Detect which cell encompasses the target text, then output its [x, y] center coordinate. 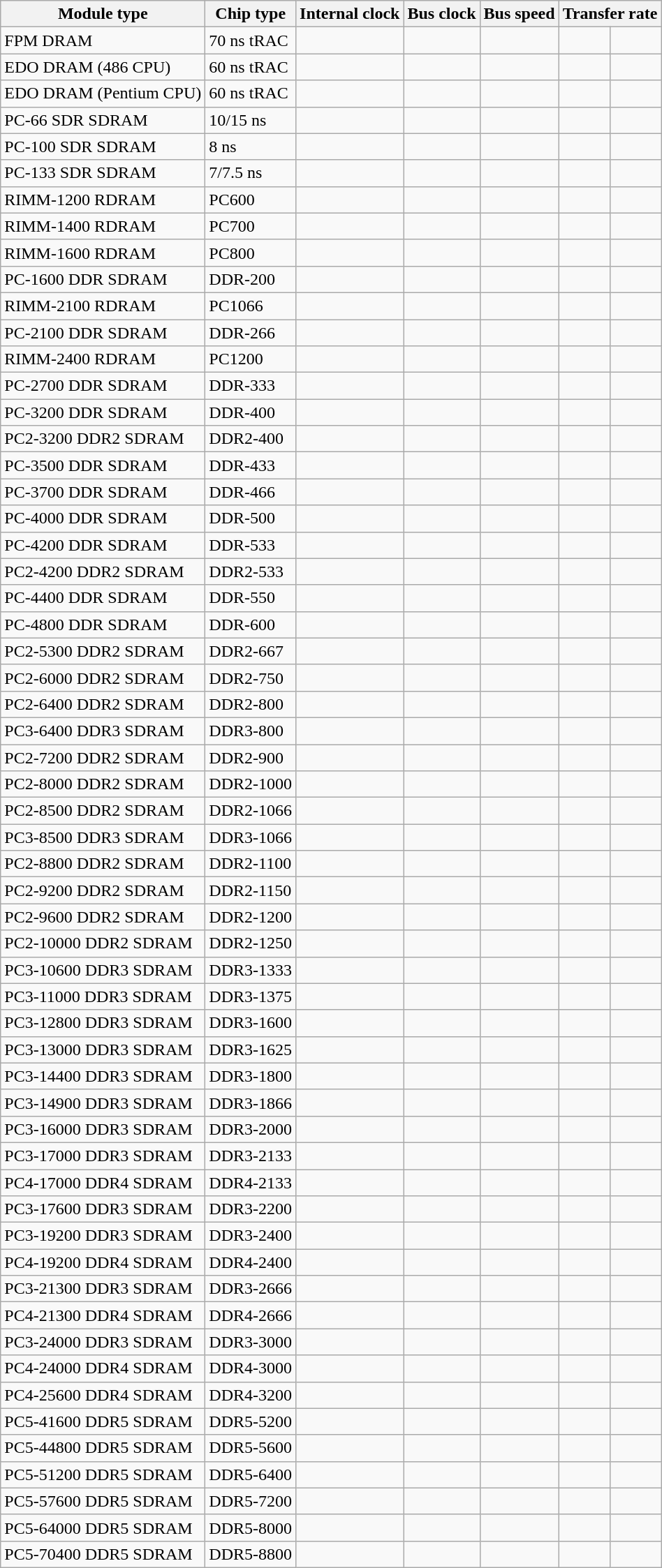
DDR3-1600 [251, 1023]
DDR5-8000 [251, 1528]
Transfer rate [610, 14]
PC-100 SDR SDRAM [103, 147]
PC4-21300 DDR4 SDRAM [103, 1315]
DDR3-1066 [251, 837]
PC-4400 DDR SDRAM [103, 598]
PC2-10000 DDR2 SDRAM [103, 943]
DDR2-1250 [251, 943]
PC3-16000 DDR3 SDRAM [103, 1129]
DDR2-667 [251, 651]
PC2-9600 DDR2 SDRAM [103, 917]
PC2-5300 DDR2 SDRAM [103, 651]
PC2-8500 DDR2 SDRAM [103, 811]
RIMM-2400 RDRAM [103, 359]
PC-66 SDR SDRAM [103, 120]
PC3-12800 DDR3 SDRAM [103, 1023]
DDR2-533 [251, 572]
RIMM-2100 RDRAM [103, 306]
PC-3200 DDR SDRAM [103, 412]
DDR-433 [251, 465]
DDR-333 [251, 386]
8 ns [251, 147]
PC5-70400 DDR5 SDRAM [103, 1554]
PC5-44800 DDR5 SDRAM [103, 1448]
10/15 ns [251, 120]
FPM DRAM [103, 40]
DDR2-400 [251, 439]
PC5-51200 DDR5 SDRAM [103, 1474]
PC-3500 DDR SDRAM [103, 465]
DDR5-8800 [251, 1554]
PC3-17600 DDR3 SDRAM [103, 1209]
DDR3-1625 [251, 1050]
PC3-11000 DDR3 SDRAM [103, 996]
PC2-6000 DDR2 SDRAM [103, 678]
PC3-13000 DDR3 SDRAM [103, 1050]
DDR2-1066 [251, 811]
PC800 [251, 253]
PC-4200 DDR SDRAM [103, 545]
DDR2-900 [251, 757]
DDR2-750 [251, 678]
DDR-266 [251, 333]
70 ns tRAC [251, 40]
DDR3-1375 [251, 996]
RIMM-1600 RDRAM [103, 253]
DDR-500 [251, 518]
PC3-19200 DDR3 SDRAM [103, 1236]
PC3-14900 DDR3 SDRAM [103, 1103]
PC-3700 DDR SDRAM [103, 492]
DDR4-3000 [251, 1368]
DDR3-800 [251, 731]
PC2-7200 DDR2 SDRAM [103, 757]
DDR4-3200 [251, 1395]
PC5-64000 DDR5 SDRAM [103, 1528]
PC4-25600 DDR4 SDRAM [103, 1395]
PC3-6400 DDR3 SDRAM [103, 731]
Internal clock [350, 14]
DDR3-1800 [251, 1076]
Module type [103, 14]
DDR5-5600 [251, 1448]
PC3-8500 DDR3 SDRAM [103, 837]
DDR-533 [251, 545]
DDR3-3000 [251, 1342]
7/7.5 ns [251, 173]
PC3-14400 DDR3 SDRAM [103, 1076]
PC4-17000 DDR4 SDRAM [103, 1183]
PC-1600 DDR SDRAM [103, 279]
PC2-8000 DDR2 SDRAM [103, 784]
PC1200 [251, 359]
DDR3-2133 [251, 1156]
PC3-21300 DDR3 SDRAM [103, 1289]
DDR3-2200 [251, 1209]
DDR2-1200 [251, 917]
PC2-4200 DDR2 SDRAM [103, 572]
PC600 [251, 200]
PC4-24000 DDR4 SDRAM [103, 1368]
DDR-550 [251, 598]
PC2-6400 DDR2 SDRAM [103, 704]
DDR-400 [251, 412]
DDR-466 [251, 492]
Bus clock [441, 14]
DDR4-2400 [251, 1262]
DDR2-1100 [251, 864]
DDR3-2400 [251, 1236]
PC2-8800 DDR2 SDRAM [103, 864]
PC3-24000 DDR3 SDRAM [103, 1342]
PC1066 [251, 306]
DDR5-5200 [251, 1421]
DDR2-800 [251, 704]
PC-4000 DDR SDRAM [103, 518]
PC5-57600 DDR5 SDRAM [103, 1501]
PC-2100 DDR SDRAM [103, 333]
PC4-19200 DDR4 SDRAM [103, 1262]
RIMM-1200 RDRAM [103, 200]
PC5-41600 DDR5 SDRAM [103, 1421]
DDR2-1150 [251, 890]
DDR-200 [251, 279]
Bus speed [520, 14]
PC3-10600 DDR3 SDRAM [103, 970]
EDO DRAM (486 CPU) [103, 67]
DDR3-2666 [251, 1289]
PC-4800 DDR SDRAM [103, 625]
PC2-3200 DDR2 SDRAM [103, 439]
DDR5-6400 [251, 1474]
DDR2-1000 [251, 784]
EDO DRAM (Pentium CPU) [103, 94]
RIMM-1400 RDRAM [103, 226]
PC-133 SDR SDRAM [103, 173]
PC700 [251, 226]
DDR3-2000 [251, 1129]
DDR3-1333 [251, 970]
DDR4-2666 [251, 1315]
DDR3-1866 [251, 1103]
PC-2700 DDR SDRAM [103, 386]
PC3-17000 DDR3 SDRAM [103, 1156]
DDR4-2133 [251, 1183]
PC2-9200 DDR2 SDRAM [103, 890]
Chip type [251, 14]
DDR-600 [251, 625]
DDR5-7200 [251, 1501]
